Detect which cell encompasses the target text, then output its [X, Y] center coordinate. 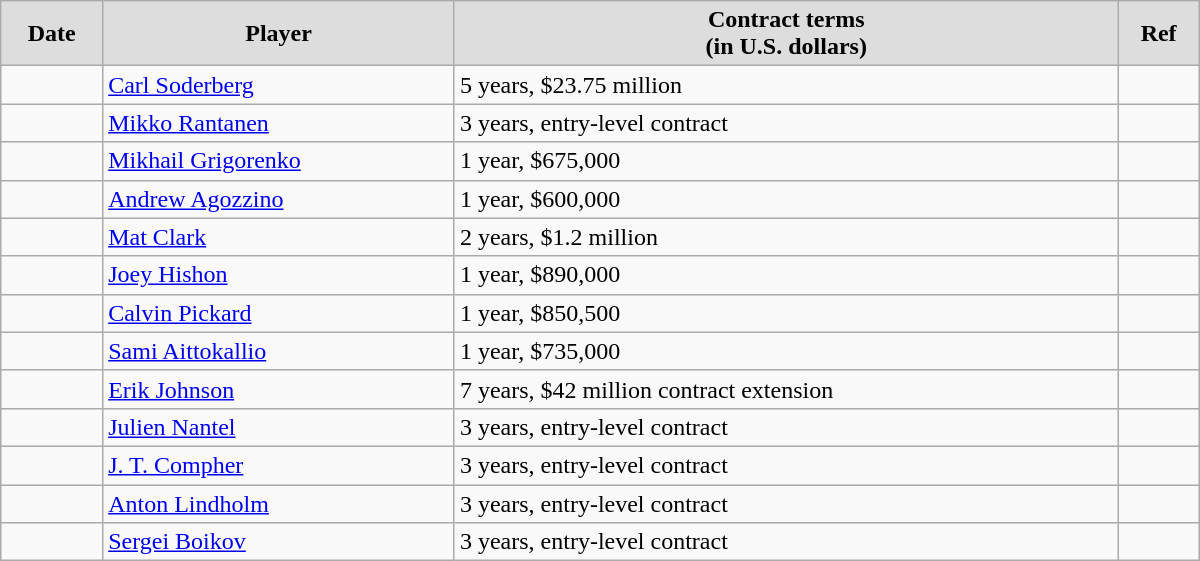
Erik Johnson [279, 389]
Date [52, 34]
Calvin Pickard [279, 313]
Julien Nantel [279, 427]
5 years, $23.75 million [786, 85]
1 year, $600,000 [786, 199]
Andrew Agozzino [279, 199]
Player [279, 34]
2 years, $1.2 million [786, 237]
Ref [1158, 34]
1 year, $850,500 [786, 313]
1 year, $890,000 [786, 275]
7 years, $42 million contract extension [786, 389]
Joey Hishon [279, 275]
1 year, $735,000 [786, 351]
Sami Aittokallio [279, 351]
Sergei Boikov [279, 542]
Mikhail Grigorenko [279, 161]
Contract terms(in U.S. dollars) [786, 34]
Mikko Rantanen [279, 123]
1 year, $675,000 [786, 161]
J. T. Compher [279, 465]
Carl Soderberg [279, 85]
Mat Clark [279, 237]
Anton Lindholm [279, 503]
